Find where the given text appears and provide that cell's center as [x, y] coordinate. 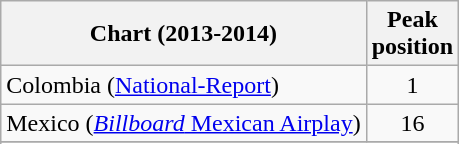
Colombia (National-Report) [184, 85]
16 [412, 123]
1 [412, 85]
Mexico (Billboard Mexican Airplay) [184, 123]
Peakposition [412, 34]
Chart (2013-2014) [184, 34]
